Provide the (X, Y) coordinate of the cell's center where the given text is located.  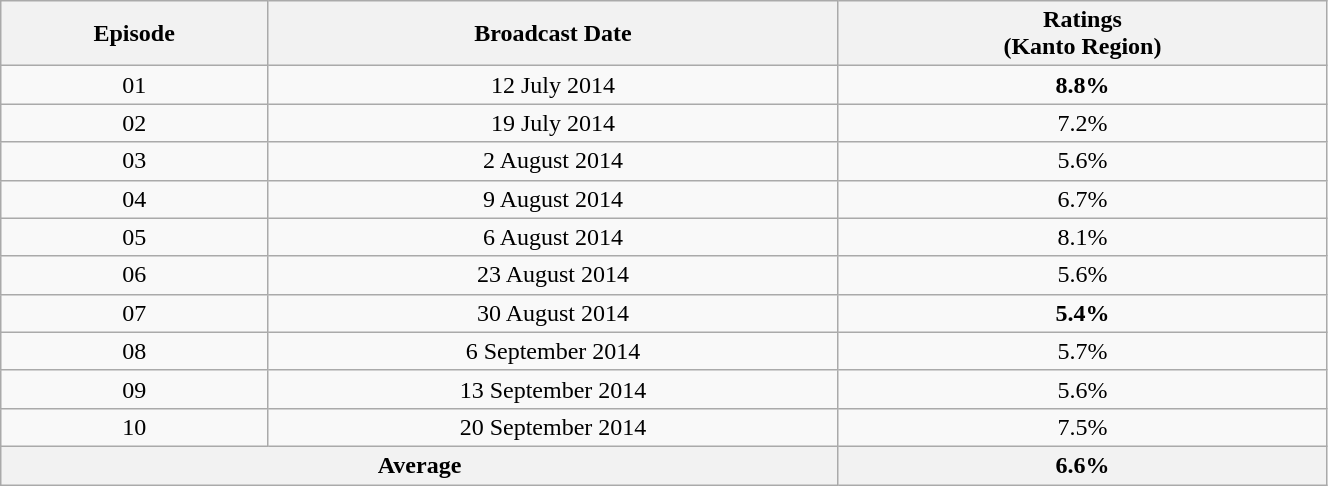
23 August 2014 (554, 275)
8.8% (1082, 85)
09 (134, 389)
5.4% (1082, 313)
Episode (134, 34)
6.6% (1082, 465)
19 July 2014 (554, 123)
8.1% (1082, 237)
30 August 2014 (554, 313)
13 September 2014 (554, 389)
06 (134, 275)
20 September 2014 (554, 427)
05 (134, 237)
7.2% (1082, 123)
2 August 2014 (554, 161)
7.5% (1082, 427)
04 (134, 199)
07 (134, 313)
6 September 2014 (554, 351)
5.7% (1082, 351)
6 August 2014 (554, 237)
Broadcast Date (554, 34)
10 (134, 427)
03 (134, 161)
6.7% (1082, 199)
08 (134, 351)
02 (134, 123)
01 (134, 85)
12 July 2014 (554, 85)
Average (420, 465)
9 August 2014 (554, 199)
Ratings(Kanto Region) (1082, 34)
